Locate the cell with the specified text and output its (x, y) center coordinate. 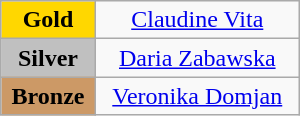
Silver (48, 58)
Claudine Vita (197, 20)
Gold (48, 20)
Veronika Domjan (197, 96)
Daria Zabawska (197, 58)
Bronze (48, 96)
